Return (X, Y) of the center of cell containing provided text 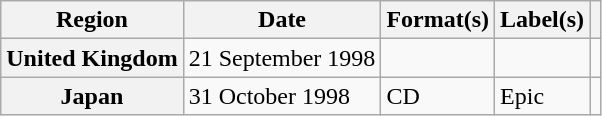
Region (92, 20)
31 October 1998 (282, 96)
CD (438, 96)
Format(s) (438, 20)
Epic (542, 96)
21 September 1998 (282, 58)
United Kingdom (92, 58)
Japan (92, 96)
Date (282, 20)
Label(s) (542, 20)
